Pinpoint the cell where the given text exists, returning its (x, y) midpoint coordinate. 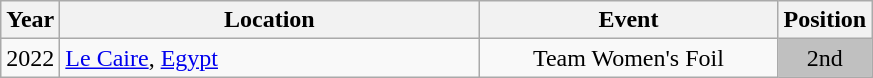
Le Caire, Egypt (270, 58)
Location (270, 20)
2022 (30, 58)
Team Women's Foil (628, 58)
Event (628, 20)
Year (30, 20)
Position (825, 20)
2nd (825, 58)
